Return (x, y) of the center of cell containing provided text 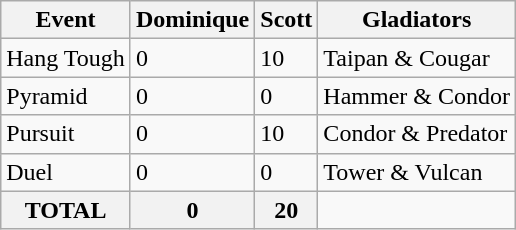
Pyramid (66, 96)
Duel (66, 172)
20 (286, 210)
Event (66, 20)
Gladiators (417, 20)
Scott (286, 20)
Pursuit (66, 134)
Hang Tough (66, 58)
TOTAL (66, 210)
Hammer & Condor (417, 96)
Condor & Predator (417, 134)
Tower & Vulcan (417, 172)
Dominique (192, 20)
Taipan & Cougar (417, 58)
